Search for the cell housing the specified text and yield its (X, Y) center coordinate. 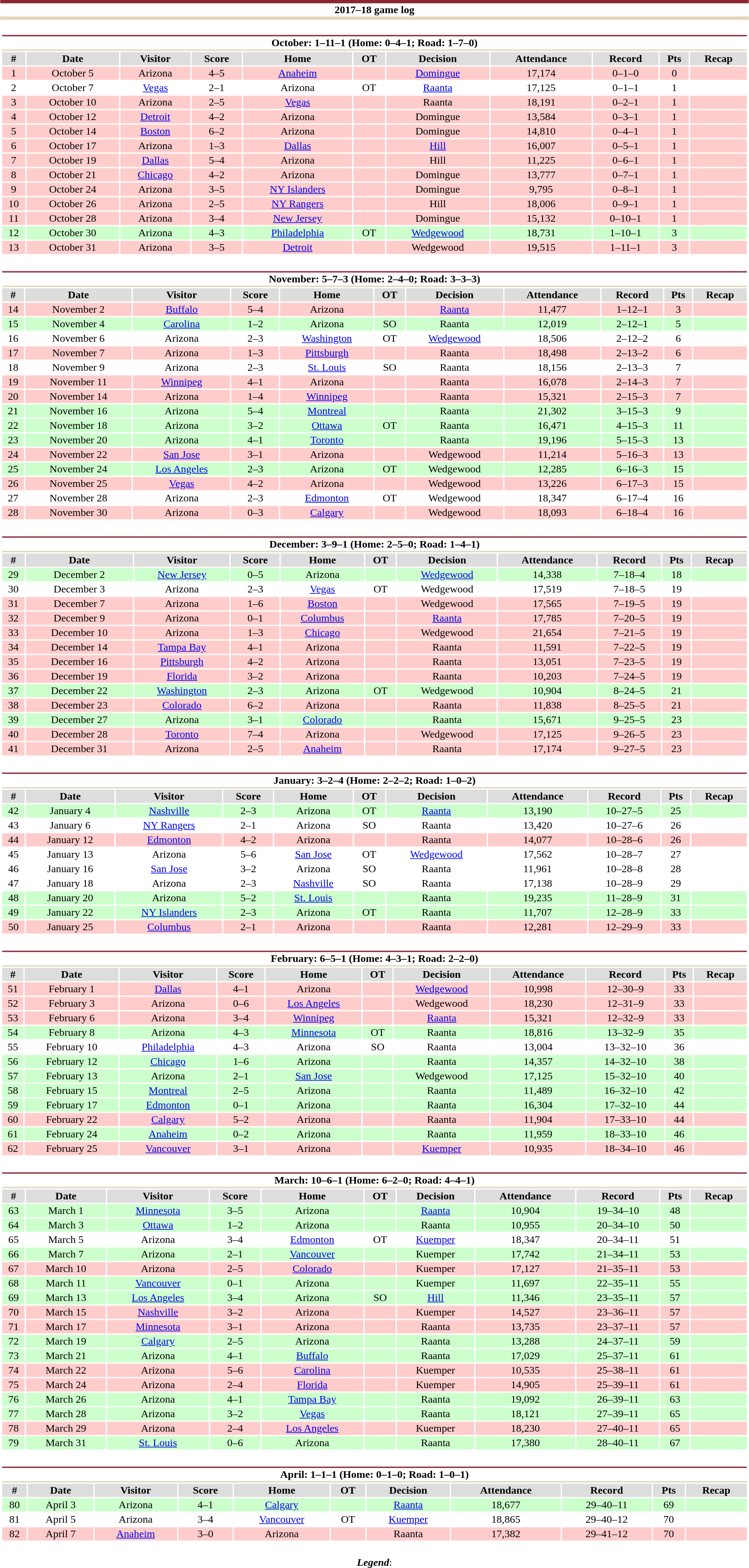
0–1–1 (625, 88)
November 20 (78, 440)
17,562 (538, 855)
March 21 (66, 1356)
0–2 (241, 1134)
19,196 (552, 440)
11,346 (525, 1298)
October 10 (73, 102)
March 31 (66, 1443)
14,905 (525, 1385)
17 (13, 353)
22 (13, 425)
March 17 (66, 1327)
January 6 (70, 826)
0–4–1 (625, 132)
25–37–11 (618, 1356)
November: 5–7–3 (Home: 2–4–0; Road: 3–3–3) (374, 279)
October 31 (73, 248)
25–38–11 (618, 1370)
March 19 (66, 1341)
March 13 (66, 1298)
9–26–5 (629, 734)
13,777 (541, 175)
November 30 (78, 512)
82 (15, 1534)
13,420 (538, 826)
October 24 (73, 190)
17,785 (547, 618)
14,357 (538, 1061)
March 7 (66, 1254)
2017–18 game log (374, 10)
October 12 (73, 117)
9,795 (541, 190)
3–15–3 (632, 411)
December 14 (79, 647)
0–8–1 (625, 190)
7–18–4 (629, 575)
7–20–5 (629, 618)
23–37–11 (618, 1327)
17,029 (525, 1356)
March: 10–6–1 (Home: 6–2–0; Road: 4–4–1) (374, 1181)
October 14 (73, 132)
11,904 (538, 1119)
7–24–5 (629, 676)
0–2–1 (625, 102)
0–10–1 (625, 219)
30 (13, 589)
16,304 (538, 1105)
18–34–10 (625, 1148)
14 (13, 309)
52 (13, 1003)
December 10 (79, 633)
18,498 (552, 353)
13,190 (538, 811)
4 (14, 117)
32 (13, 618)
February 22 (71, 1119)
1–4 (255, 396)
11,214 (552, 454)
October 5 (73, 73)
27–40–11 (618, 1428)
41 (13, 749)
November 7 (78, 353)
73 (13, 1356)
18,006 (541, 204)
12,019 (552, 324)
26–39–11 (618, 1399)
February 13 (71, 1076)
January 20 (70, 898)
14,077 (538, 840)
15,671 (547, 720)
January 22 (70, 913)
February 17 (71, 1105)
18,865 (506, 1520)
18,506 (552, 338)
13,004 (538, 1047)
10,535 (525, 1370)
45 (13, 855)
17–32–10 (625, 1105)
10 (14, 204)
2 (14, 88)
10,998 (538, 989)
2–12–2 (632, 338)
11–28–9 (624, 898)
12–32–9 (625, 1018)
December 22 (79, 691)
6–17–4 (632, 498)
19,092 (525, 1399)
5–16–3 (632, 454)
7–4 (255, 734)
21–34–11 (618, 1254)
13,735 (525, 1327)
October 21 (73, 175)
November 18 (78, 425)
7–18–5 (629, 589)
12 (14, 233)
5–15–3 (632, 440)
64 (13, 1225)
21,654 (547, 633)
16,471 (552, 425)
11,477 (552, 309)
February 25 (71, 1148)
17,519 (547, 589)
62 (13, 1148)
10,955 (525, 1225)
0–5 (255, 575)
18,816 (538, 1032)
12–28–9 (624, 913)
43 (13, 826)
10–28–8 (624, 869)
17,380 (525, 1443)
20–34–10 (618, 1225)
2–12–1 (632, 324)
April 5 (61, 1520)
12,285 (552, 469)
11,961 (538, 869)
17–33–10 (625, 1119)
10–28–6 (624, 840)
11,697 (525, 1283)
December 27 (79, 720)
49 (13, 913)
13–32–9 (625, 1032)
February 8 (71, 1032)
7–21–5 (629, 633)
17,742 (525, 1254)
October: 1–11–1 (Home: 0–4–1; Road: 1–7–0) (374, 43)
6–16–3 (632, 469)
March 11 (66, 1283)
December: 3–9–1 (Home: 2–5–0; Road: 1–4–1) (374, 545)
December 3 (79, 589)
November 22 (78, 454)
14,338 (547, 575)
21,302 (552, 411)
0–3–1 (625, 117)
November 9 (78, 367)
October 7 (73, 88)
10–27–5 (624, 811)
18,156 (552, 367)
19–34–10 (618, 1211)
11,489 (538, 1090)
29–41–12 (607, 1534)
November 28 (78, 498)
29–40–11 (607, 1505)
18,731 (541, 233)
December 31 (79, 749)
December 23 (79, 705)
2–13–2 (632, 353)
79 (13, 1443)
6–17–3 (632, 483)
19,235 (538, 898)
20–34–11 (618, 1240)
November 25 (78, 483)
25–39–11 (618, 1385)
18–33–10 (625, 1134)
0–3 (255, 512)
13,226 (552, 483)
54 (13, 1032)
11,225 (541, 161)
13,051 (547, 662)
February 10 (71, 1047)
23–35–11 (618, 1298)
January 4 (70, 811)
0–5–1 (625, 146)
0–6–1 (625, 161)
March 28 (66, 1414)
71 (13, 1327)
56 (13, 1061)
March 24 (66, 1385)
77 (13, 1414)
81 (15, 1520)
39 (13, 720)
April 3 (61, 1505)
28–40–11 (618, 1443)
66 (13, 1254)
10,935 (538, 1148)
October 28 (73, 219)
March 5 (66, 1240)
March 29 (66, 1428)
6–18–4 (632, 512)
7–19–5 (629, 604)
17,138 (538, 884)
18,121 (525, 1414)
March 22 (66, 1370)
December 28 (79, 734)
29–40–12 (607, 1520)
78 (13, 1428)
20 (13, 396)
14,810 (541, 132)
27–39–11 (618, 1414)
22–35–11 (618, 1283)
October 17 (73, 146)
November 24 (78, 469)
2–13–3 (632, 367)
December 19 (79, 676)
18,093 (552, 512)
76 (13, 1399)
34 (13, 647)
37 (13, 691)
18,191 (541, 102)
November 6 (78, 338)
March 10 (66, 1269)
4–15–3 (632, 425)
1–11–1 (625, 248)
15–32–10 (625, 1076)
80 (15, 1505)
13–32–10 (625, 1047)
10–28–9 (624, 884)
October 30 (73, 233)
November 2 (78, 309)
March 1 (66, 1211)
11,591 (547, 647)
March 26 (66, 1399)
12–29–9 (624, 927)
58 (13, 1090)
0 (674, 73)
24 (13, 454)
17,565 (547, 604)
10–27–6 (624, 826)
9–27–5 (629, 749)
February 3 (71, 1003)
February: 6–5–1 (Home: 4–3–1; Road: 2–2–0) (374, 959)
February 24 (71, 1134)
24–37–11 (618, 1341)
January 25 (70, 927)
November 4 (78, 324)
0–7–1 (625, 175)
13,288 (525, 1341)
16,007 (541, 146)
16,078 (552, 382)
December 16 (79, 662)
December 7 (79, 604)
19,515 (541, 248)
68 (13, 1283)
0–9–1 (625, 204)
January 16 (70, 869)
9–25–5 (629, 720)
17,127 (525, 1269)
8 (14, 175)
11,707 (538, 913)
23–36–11 (618, 1312)
October 19 (73, 161)
February 1 (71, 989)
60 (13, 1119)
12–30–9 (625, 989)
2–14–3 (632, 382)
1–12–1 (632, 309)
3–0 (205, 1534)
March 15 (66, 1312)
14–32–10 (625, 1061)
75 (13, 1385)
February 12 (71, 1061)
1–10–1 (625, 233)
February 15 (71, 1090)
8–25–5 (629, 705)
November 16 (78, 411)
0–1–0 (625, 73)
11,838 (547, 705)
12,281 (538, 927)
January 18 (70, 884)
7–23–5 (629, 662)
November 14 (78, 396)
72 (13, 1341)
April: 1–1–1 (Home: 0–1–0; Road: 1–0–1) (374, 1474)
January: 3–2–4 (Home: 2–2–2; Road: 1–0–2) (374, 780)
7–22–5 (629, 647)
16–32–10 (625, 1090)
13,584 (541, 117)
2–15–3 (632, 396)
21–35–11 (618, 1269)
74 (13, 1370)
10–28–7 (624, 855)
October 26 (73, 204)
November 11 (78, 382)
15,132 (541, 219)
December 9 (79, 618)
April 7 (61, 1534)
January 13 (70, 855)
18,677 (506, 1505)
January 12 (70, 840)
10,203 (547, 676)
December 2 (79, 575)
14,527 (525, 1312)
8–24–5 (629, 691)
17,382 (506, 1534)
47 (13, 884)
11,959 (538, 1134)
4–5 (217, 73)
12–31–9 (625, 1003)
March 3 (66, 1225)
February 6 (71, 1018)
